Search for the cell housing the specified text and yield its [X, Y] center coordinate. 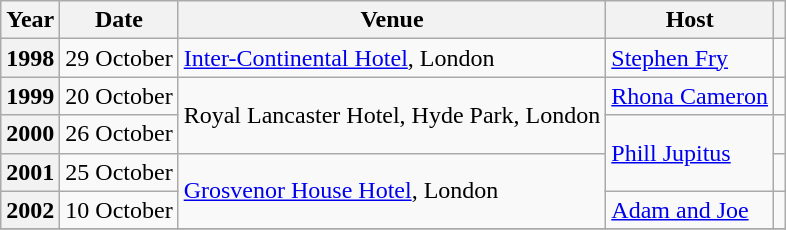
20 October [119, 96]
Rhona Cameron [690, 96]
2000 [30, 134]
29 October [119, 58]
Adam and Joe [690, 210]
10 October [119, 210]
2002 [30, 210]
Venue [392, 20]
Host [690, 20]
25 October [119, 172]
26 October [119, 134]
Grosvenor House Hotel, London [392, 191]
Royal Lancaster Hotel, Hyde Park, London [392, 115]
Phill Jupitus [690, 153]
2001 [30, 172]
Date [119, 20]
Stephen Fry [690, 58]
Year [30, 20]
1999 [30, 96]
Inter-Continental Hotel, London [392, 58]
1998 [30, 58]
